Find where the given text appears and provide that cell's center as [X, Y] coordinate. 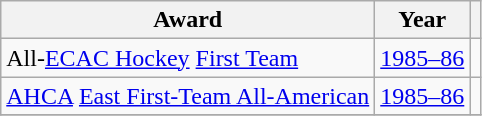
AHCA East First-Team All-American [188, 96]
Year [422, 20]
Award [188, 20]
All-ECAC Hockey First Team [188, 58]
